From the cell containing the given text, extract its center point as (X, Y) coordinate. 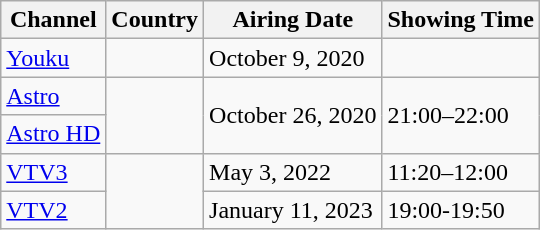
21:00–22:00 (461, 115)
October 9, 2020 (293, 58)
Country (155, 20)
Astro HD (54, 134)
19:00-19:50 (461, 210)
Airing Date (293, 20)
VTV3 (54, 172)
11:20–12:00 (461, 172)
May 3, 2022 (293, 172)
October 26, 2020 (293, 115)
Youku (54, 58)
Showing Time (461, 20)
Astro (54, 96)
Channel (54, 20)
January 11, 2023 (293, 210)
VTV2 (54, 210)
